Provide the (x, y) coordinate of the cell's center where the given text is located.  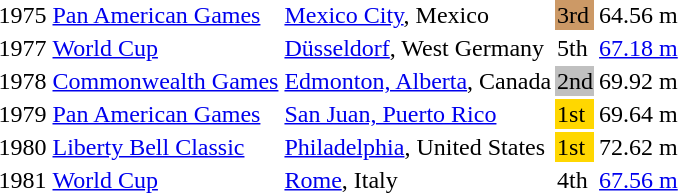
Commonwealth Games (166, 81)
Liberty Bell Classic (166, 147)
World Cup (166, 48)
Philadelphia, United States (418, 147)
Mexico City, Mexico (418, 15)
5th (576, 48)
San Juan, Puerto Rico (418, 114)
Düsseldorf, West Germany (418, 48)
Edmonton, Alberta, Canada (418, 81)
3rd (576, 15)
2nd (576, 81)
